Return (x, y) of the center of cell containing provided text 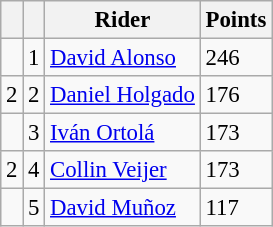
3 (34, 133)
David Muñoz (122, 208)
4 (34, 170)
Points (236, 20)
Iván Ortolá (122, 133)
David Alonso (122, 58)
1 (34, 58)
246 (236, 58)
117 (236, 208)
5 (34, 208)
Daniel Holgado (122, 95)
176 (236, 95)
Collin Veijer (122, 170)
Rider (122, 20)
